Identify which cell holds the provided text, then report its [x, y] central coordinate. 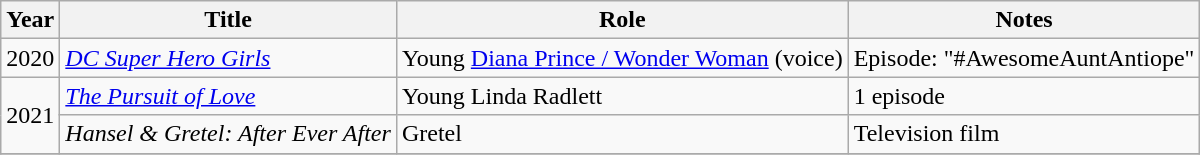
Hansel & Gretel: After Ever After [228, 134]
Year [30, 20]
1 episode [1024, 96]
The Pursuit of Love [228, 96]
Notes [1024, 20]
Role [622, 20]
Episode: "#AwesomeAuntAntiope" [1024, 58]
2021 [30, 115]
Young Diana Prince / Wonder Woman (voice) [622, 58]
Title [228, 20]
DC Super Hero Girls [228, 58]
Television film [1024, 134]
2020 [30, 58]
Young Linda Radlett [622, 96]
Gretel [622, 134]
